Search for the cell housing the specified text and yield its [x, y] center coordinate. 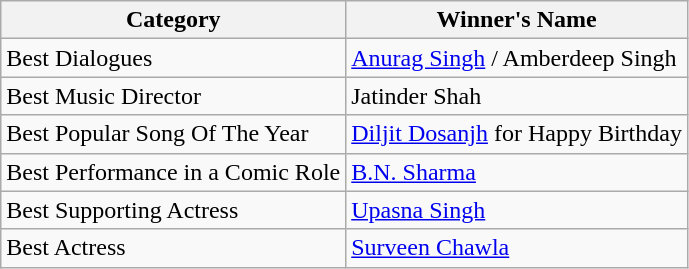
Best Dialogues [174, 58]
B.N. Sharma [517, 172]
Best Actress [174, 248]
Best Popular Song Of The Year [174, 134]
Upasna Singh [517, 210]
Diljit Dosanjh for Happy Birthday [517, 134]
Winner's Name [517, 20]
Category [174, 20]
Surveen Chawla [517, 248]
Anurag Singh / Amberdeep Singh [517, 58]
Best Performance in a Comic Role [174, 172]
Best Supporting Actress [174, 210]
Best Music Director [174, 96]
Jatinder Shah [517, 96]
